Return the [X, Y] coordinate for the center point of the cell that contains the specified text.  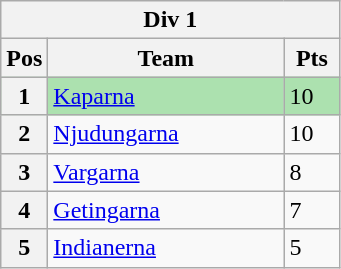
3 [24, 172]
1 [24, 96]
Indianerna [166, 248]
Getingarna [166, 210]
Pts [312, 58]
Team [166, 58]
Njudungarna [166, 134]
8 [312, 172]
Div 1 [170, 20]
7 [312, 210]
2 [24, 134]
Vargarna [166, 172]
Pos [24, 58]
Kaparna [166, 96]
4 [24, 210]
